Detect which cell encompasses the target text, then output its (x, y) center coordinate. 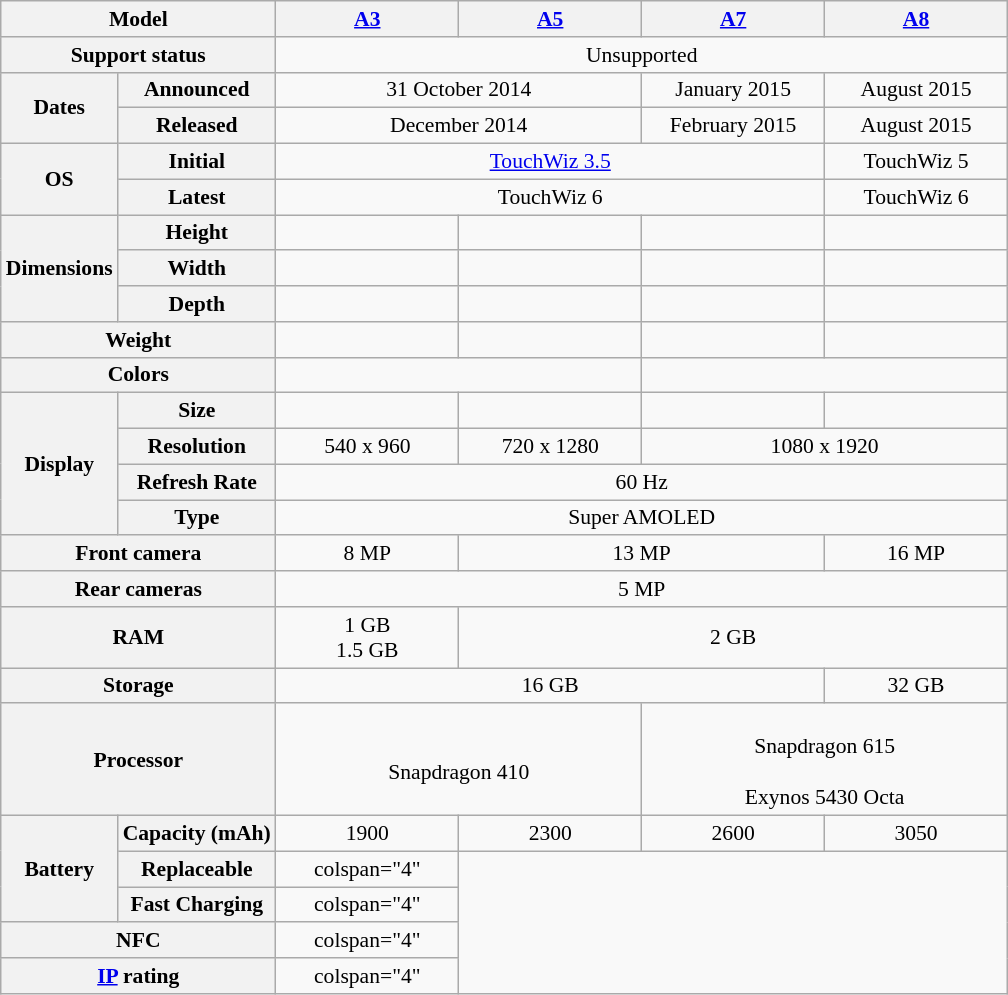
Depth (197, 304)
2 GB (734, 638)
1900 (368, 834)
Replaceable (197, 869)
31 October 2014 (459, 90)
Height (197, 233)
13 MP (642, 554)
Initial (197, 162)
Released (197, 126)
Width (197, 269)
32 GB (916, 686)
16 GB (550, 686)
3050 (916, 834)
Weight (138, 340)
IP rating (138, 976)
A5 (550, 19)
TouchWiz 3.5 (550, 162)
16 MP (916, 554)
December 2014 (459, 126)
A7 (734, 19)
TouchWiz 5 (916, 162)
Size (197, 411)
Super AMOLED (642, 518)
RAM (138, 638)
Rear cameras (138, 589)
Dimensions (60, 268)
Display (60, 464)
Dates (60, 108)
Snapdragon 615Exynos 5430 Octa (825, 760)
540 x 960 (368, 447)
Unsupported (642, 55)
1 GB1.5 GB (368, 638)
OS (60, 180)
2300 (550, 834)
January 2015 (734, 90)
Fast Charging (197, 905)
Processor (138, 760)
Support status (138, 55)
Refresh Rate (197, 482)
Colors (138, 375)
February 2015 (734, 126)
8 MP (368, 554)
Snapdragon 410 (459, 760)
5 MP (642, 589)
Model (138, 19)
A8 (916, 19)
60 Hz (642, 482)
Capacity (mAh) (197, 834)
A3 (368, 19)
Latest (197, 197)
1080 x 1920 (825, 447)
Battery (60, 870)
Front camera (138, 554)
Resolution (197, 447)
Announced (197, 90)
Storage (138, 686)
Type (197, 518)
720 x 1280 (550, 447)
NFC (138, 941)
2600 (734, 834)
